Scan for the cell matching the given text and deliver its (x, y) coordinate at center. 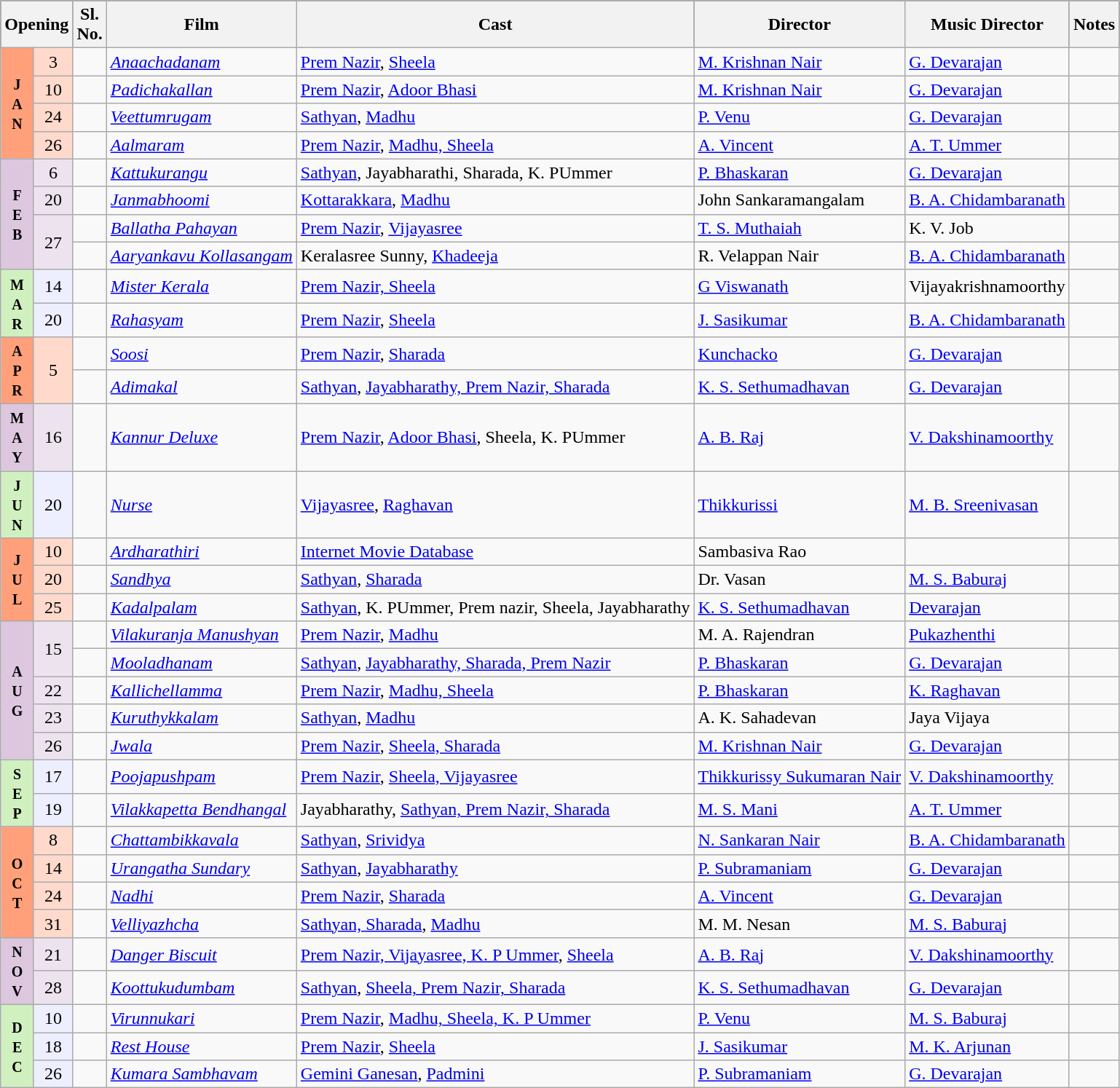
Urangatha Sundary (201, 868)
Cast (495, 25)
M. K. Arjunan (987, 1046)
Sandhya (201, 580)
Mister Kerala (201, 286)
Padichakallan (201, 90)
OCT (17, 882)
Veettumrugam (201, 117)
Ardharathiri (201, 552)
Nurse (201, 504)
John Sankaramangalam (800, 200)
Kuruthykkalam (201, 718)
JUL (17, 580)
Sathyan, Srividya (495, 840)
Pukazhenthi (987, 635)
Prem Nazir, Sheela, Vijayasree (495, 776)
5 (52, 370)
Anaachadanam (201, 62)
Sathyan, Sharada, Madhu (495, 923)
M. A. Rajendran (800, 635)
K. V. Job (987, 228)
Music Director (987, 25)
N. Sankaran Nair (800, 840)
DEC (17, 1046)
MAY (17, 437)
Vijayakrishnamoorthy (987, 286)
Sathyan, Sheela, Prem Nazir, Sharada (495, 988)
Mooladhanam (201, 663)
Rahasyam (201, 320)
NOV (17, 971)
Vilakuranja Manushyan (201, 635)
Sambasiva Rao (800, 552)
Aalmaram (201, 145)
Notes (1094, 25)
Ballatha Pahayan (201, 228)
Chattambikkavala (201, 840)
Prem Nazir, Vijayasree, K. P Ummer, Sheela (495, 954)
Janmabhoomi (201, 200)
8 (52, 840)
23 (52, 718)
M. M. Nesan (800, 923)
Thikkurissi (800, 504)
28 (52, 988)
Sathyan, Jayabharathy, Prem Nazir, Sharada (495, 387)
Vijayasree, Raghavan (495, 504)
Adimakal (201, 387)
R. Velappan Nair (800, 256)
K. Raghavan (987, 690)
Jaya Vijaya (987, 718)
M. S. Mani (800, 810)
MAR (17, 303)
Koottukudumbam (201, 988)
FEB (17, 214)
18 (52, 1046)
Devarajan (987, 607)
Soosi (201, 353)
APR (17, 370)
Kallichellamma (201, 690)
17 (52, 776)
Rest House (201, 1046)
Kannur Deluxe (201, 437)
Aaryankavu Kollasangam (201, 256)
Prem Nazir, Adoor Bhasi (495, 90)
Sathyan, Jayabharathi, Sharada, K. PUmmer (495, 173)
16 (52, 437)
27 (52, 242)
Vilakkapetta Bendhangal (201, 810)
22 (52, 690)
Keralasree Sunny, Khadeeja (495, 256)
Dr. Vasan (800, 580)
Virunnukari (201, 1018)
Gemini Ganesan, Padmini (495, 1074)
Danger Biscuit (201, 954)
Sathyan, Sharada (495, 580)
19 (52, 810)
Jayabharathy, Sathyan, Prem Nazir, Sharada (495, 810)
M. B. Sreenivasan (987, 504)
Sathyan, Jayabharathy, Sharada, Prem Nazir (495, 663)
Director (800, 25)
JUN (17, 504)
Poojapushpam (201, 776)
25 (52, 607)
Sathyan, Jayabharathy (495, 868)
JAN (17, 103)
A. K. Sahadevan (800, 718)
Sl.No. (90, 25)
T. S. Muthaiah (800, 228)
Prem Nazir, Madhu, Sheela, K. P Ummer (495, 1018)
Nadhi (201, 896)
Prem Nazir, Sheela, Sharada (495, 746)
Film (201, 25)
Velliyazhcha (201, 923)
Prem Nazir, Adoor Bhasi, Sheela, K. PUmmer (495, 437)
6 (52, 173)
Thikkurissy Sukumaran Nair (800, 776)
Kottarakkara, Madhu (495, 200)
21 (52, 954)
Internet Movie Database (495, 552)
3 (52, 62)
Kunchacko (800, 353)
Prem Nazir, Vijayasree (495, 228)
SEP (17, 793)
Opening (36, 25)
Kumara Sambhavam (201, 1074)
15 (52, 649)
AUG (17, 690)
Kadalpalam (201, 607)
Prem Nazir, Madhu (495, 635)
Sathyan, K. PUmmer, Prem nazir, Sheela, Jayabharathy (495, 607)
Kattukurangu (201, 173)
Jwala (201, 746)
31 (52, 923)
G Viswanath (800, 286)
